Return the (x, y) coordinate for the center point of the cell that contains the specified text.  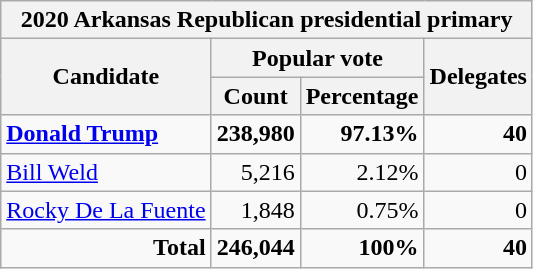
Popular vote (318, 58)
Percentage (362, 96)
100% (362, 248)
1,848 (256, 210)
5,216 (256, 172)
Candidate (106, 77)
Rocky De La Fuente (106, 210)
246,044 (256, 248)
97.13% (362, 134)
Count (256, 96)
0.75% (362, 210)
2020 Arkansas Republican presidential primary (267, 20)
Total (106, 248)
Bill Weld (106, 172)
Delegates (478, 77)
238,980 (256, 134)
Donald Trump (106, 134)
2.12% (362, 172)
